Return [x, y] of the center of cell containing provided text 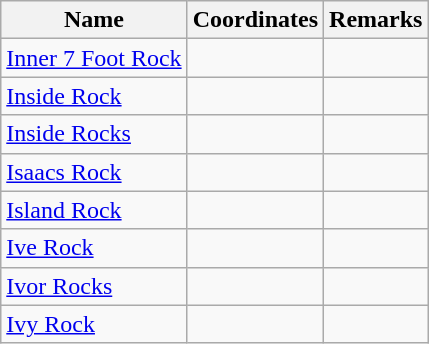
Island Rock [94, 210]
Inside Rock [94, 96]
Ivy Rock [94, 324]
Inner 7 Foot Rock [94, 58]
Remarks [376, 20]
Isaacs Rock [94, 172]
Name [94, 20]
Ive Rock [94, 248]
Coordinates [255, 20]
Ivor Rocks [94, 286]
Inside Rocks [94, 134]
